From the cell containing the given text, extract its center point as (x, y) coordinate. 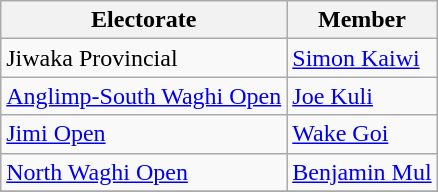
Member (362, 20)
Electorate (144, 20)
Jiwaka Provincial (144, 58)
Benjamin Mul (362, 172)
Wake Goi (362, 134)
Jimi Open (144, 134)
Anglimp-South Waghi Open (144, 96)
Joe Kuli (362, 96)
Simon Kaiwi (362, 58)
North Waghi Open (144, 172)
